Locate the cell with the specified text and output its [x, y] center coordinate. 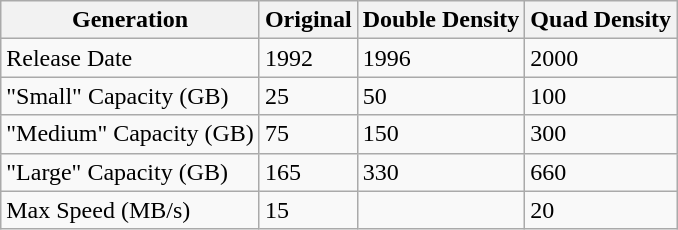
660 [601, 172]
Double Density [441, 20]
20 [601, 210]
165 [308, 172]
75 [308, 134]
"Small" Capacity (GB) [130, 96]
Release Date [130, 58]
150 [441, 134]
"Large" Capacity (GB) [130, 172]
1996 [441, 58]
50 [441, 96]
100 [601, 96]
Generation [130, 20]
Max Speed (MB/s) [130, 210]
15 [308, 210]
1992 [308, 58]
Quad Density [601, 20]
Original [308, 20]
"Medium" Capacity (GB) [130, 134]
2000 [601, 58]
25 [308, 96]
300 [601, 134]
330 [441, 172]
